From the cell containing the given text, extract its center point as [x, y] coordinate. 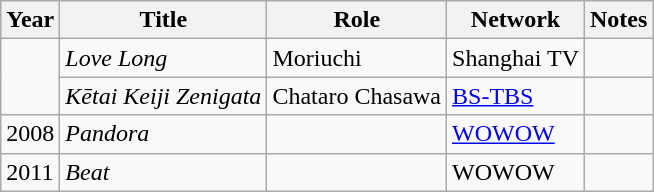
BS-TBS [516, 96]
Year [30, 20]
Love Long [164, 58]
Moriuchi [357, 58]
Beat [164, 172]
Title [164, 20]
2008 [30, 134]
Role [357, 20]
2011 [30, 172]
Chataro Chasawa [357, 96]
Shanghai TV [516, 58]
Pandora [164, 134]
Network [516, 20]
Notes [619, 20]
Kētai Keiji Zenigata [164, 96]
